Return the [X, Y] coordinate for the center point of the cell that contains the specified text.  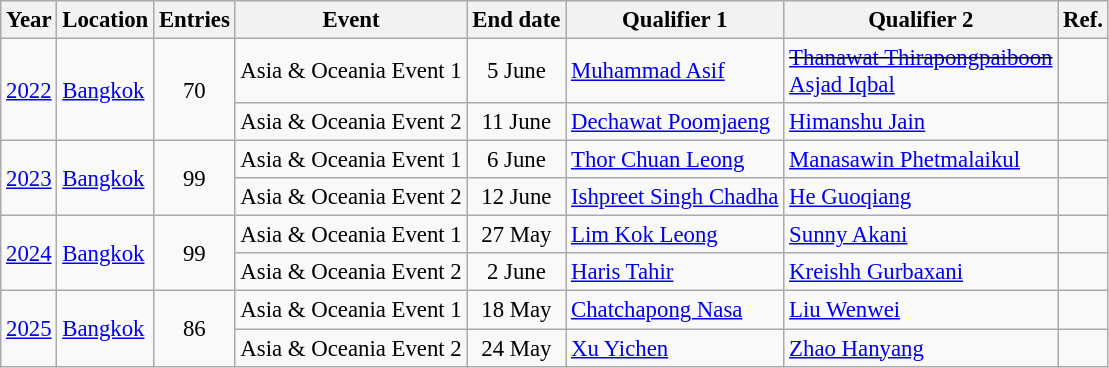
Event [351, 20]
Entries [194, 20]
Ref. [1083, 20]
Qualifier 2 [921, 20]
Lim Kok Leong [675, 235]
Year [29, 20]
He Guoqiang [921, 197]
2022 [29, 90]
70 [194, 90]
2 June [516, 273]
Himanshu Jain [921, 122]
Qualifier 1 [675, 20]
Zhao Hanyang [921, 348]
Liu Wenwei [921, 310]
Haris Tahir [675, 273]
86 [194, 328]
Ishpreet Singh Chadha [675, 197]
Chatchapong Nasa [675, 310]
Thor Chuan Leong [675, 160]
12 June [516, 197]
24 May [516, 348]
11 June [516, 122]
5 June [516, 72]
2025 [29, 328]
27 May [516, 235]
Dechawat Poomjaeng [675, 122]
18 May [516, 310]
6 June [516, 160]
Thanawat Thirapongpaiboon Asjad Iqbal [921, 72]
Muhammad Asif [675, 72]
Manasawin Phetmalaikul [921, 160]
2023 [29, 178]
2024 [29, 254]
Sunny Akani [921, 235]
Xu Yichen [675, 348]
Kreishh Gurbaxani [921, 273]
End date [516, 20]
Location [106, 20]
